For the text-containing cell, return its midpoint in [x, y] coordinate format. 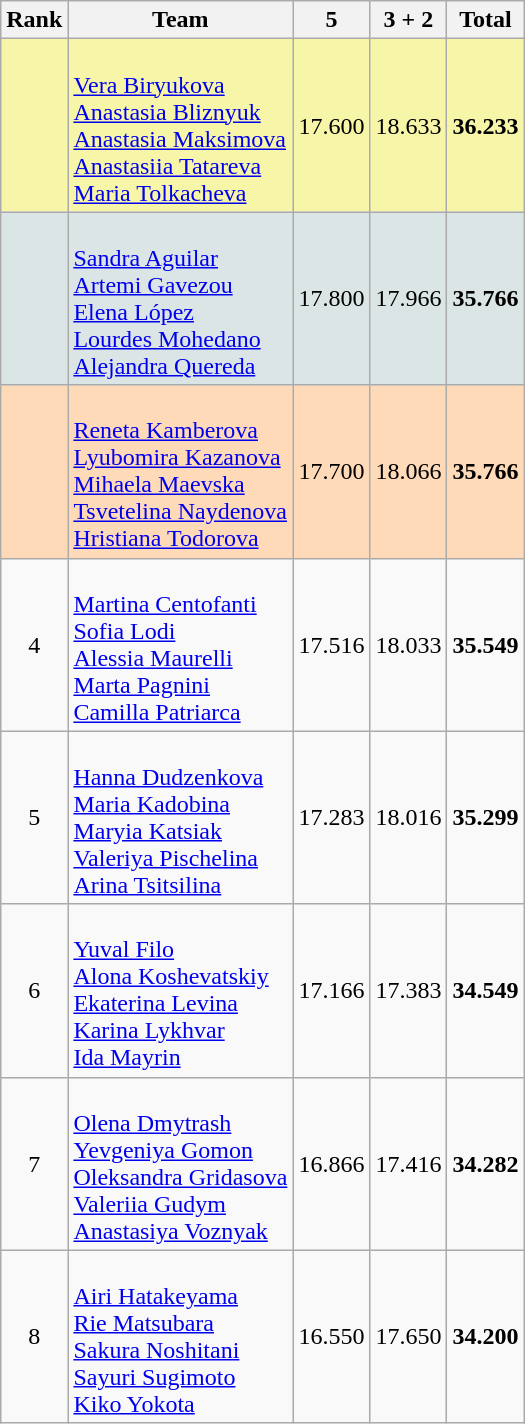
17.516 [332, 644]
4 [34, 644]
3 + 2 [408, 20]
17.800 [332, 298]
18.016 [408, 818]
17.700 [332, 472]
7 [34, 1164]
17.966 [408, 298]
35.299 [486, 818]
Rank [34, 20]
34.200 [486, 1336]
34.282 [486, 1164]
36.233 [486, 126]
6 [34, 990]
18.633 [408, 126]
17.383 [408, 990]
17.650 [408, 1336]
Reneta KamberovaLyubomira KazanovaMihaela MaevskaTsvetelina NaydenovaHristiana Todorova [180, 472]
17.600 [332, 126]
Martina CentofantiSofia LodiAlessia MaurelliMarta PagniniCamilla Patriarca [180, 644]
Hanna DudzenkovaMaria KadobinaMaryia KatsiakValeriya PischelinaArina Tsitsilina [180, 818]
17.416 [408, 1164]
Vera BiryukovaAnastasia BliznyukAnastasia MaksimovaAnastasiia TatarevaMaria Tolkacheva [180, 126]
Olena DmytrashYevgeniya GomonOleksandra GridasovaValeriia GudymAnastasiya Voznyak [180, 1164]
Airi HatakeyamaRie MatsubaraSakura NoshitaniSayuri SugimotoKiko Yokota [180, 1336]
Yuval FiloAlona KoshevatskiyEkaterina LevinaKarina LykhvarIda Mayrin [180, 990]
18.066 [408, 472]
16.866 [332, 1164]
Team [180, 20]
17.283 [332, 818]
18.033 [408, 644]
8 [34, 1336]
35.549 [486, 644]
Sandra AguilarArtemi GavezouElena LópezLourdes MohedanoAlejandra Quereda [180, 298]
34.549 [486, 990]
Total [486, 20]
17.166 [332, 990]
16.550 [332, 1336]
